Find where the given text appears and provide that cell's center as [X, Y] coordinate. 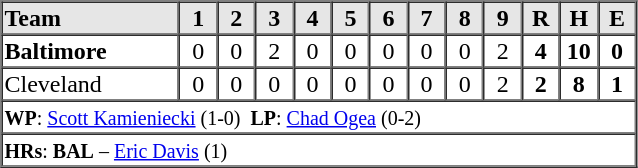
3 [274, 18]
Baltimore [91, 50]
Team [91, 18]
E [617, 18]
6 [388, 18]
H [579, 18]
WP: Scott Kamieniecki (1-0) LP: Chad Ogea (0-2) [319, 116]
R [541, 18]
Cleveland [91, 84]
HRs: BAL – Eric Davis (1) [319, 150]
10 [579, 50]
7 [427, 18]
9 [503, 18]
5 [350, 18]
